From the cell containing the given text, extract its center point as [x, y] coordinate. 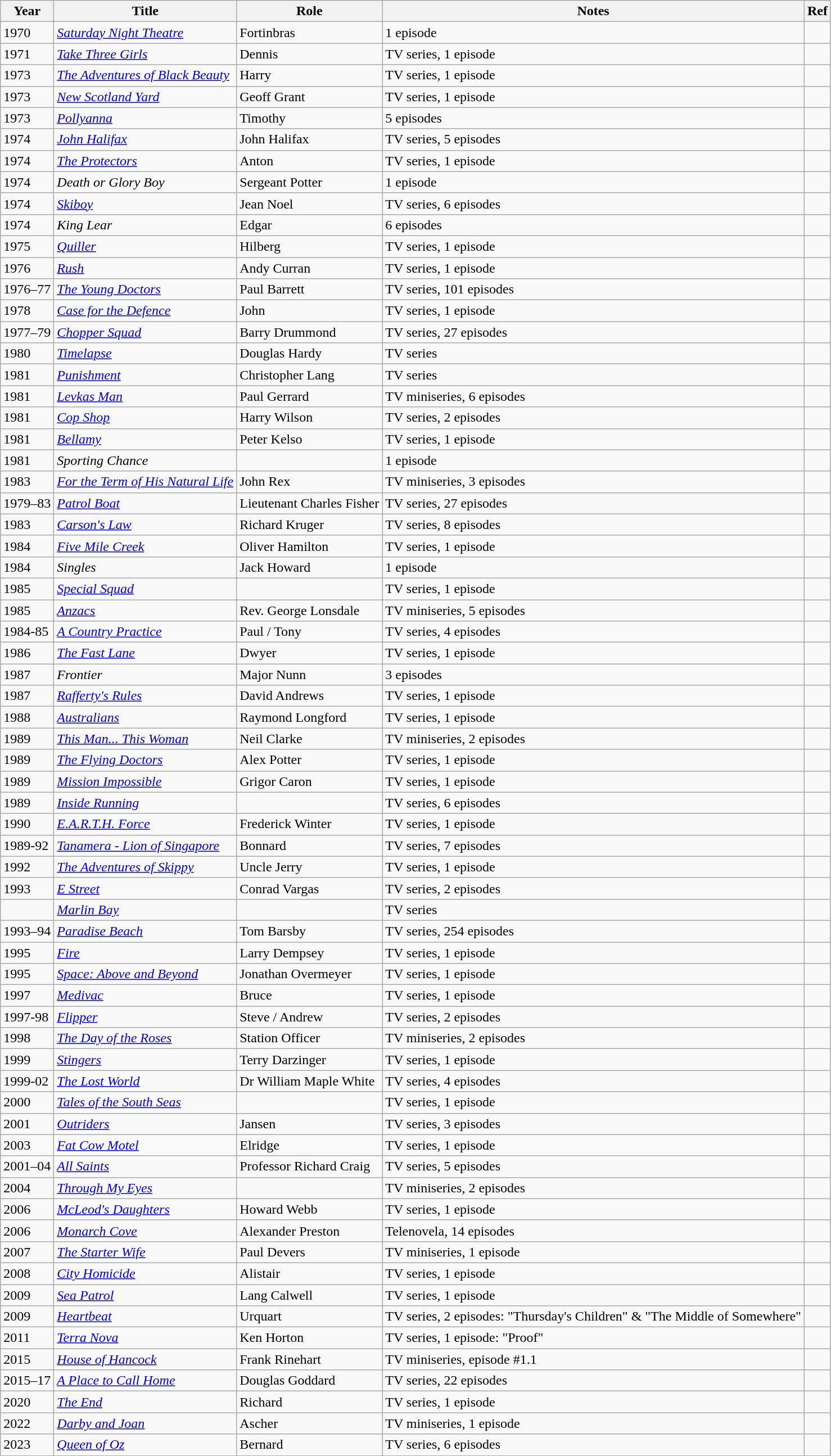
Heartbeat [145, 1317]
Larry Dempsey [309, 953]
Rush [145, 268]
Five Mile Creek [145, 546]
Saturday Night Theatre [145, 33]
Alistair [309, 1273]
The End [145, 1402]
1975 [27, 246]
2008 [27, 1273]
Professor Richard Craig [309, 1166]
Bernard [309, 1445]
Jean Noel [309, 204]
Tanamera - Lion of Singapore [145, 845]
Skiboy [145, 204]
Raymond Longford [309, 717]
TV series, 1 episode: "Proof" [594, 1338]
Telenovela, 14 episodes [594, 1231]
A Place to Call Home [145, 1381]
1999 [27, 1060]
Douglas Hardy [309, 354]
3 episodes [594, 675]
Patrol Boat [145, 503]
Sea Patrol [145, 1295]
Major Nunn [309, 675]
Rev. George Lonsdale [309, 610]
Medivac [145, 996]
John [309, 311]
2023 [27, 1445]
6 episodes [594, 225]
2020 [27, 1402]
John Rex [309, 482]
Notes [594, 11]
1980 [27, 354]
Paul Devers [309, 1252]
For the Term of His Natural Life [145, 482]
House of Hancock [145, 1359]
Monarch Cove [145, 1231]
Queen of Oz [145, 1445]
Death or Glory Boy [145, 182]
Sporting Chance [145, 460]
Terry Darzinger [309, 1060]
Paradise Beach [145, 931]
1984-85 [27, 632]
Ken Horton [309, 1338]
2015–17 [27, 1381]
Lang Calwell [309, 1295]
Darby and Joan [145, 1423]
Special Squad [145, 589]
1977–79 [27, 332]
1997 [27, 996]
1999-02 [27, 1081]
The Young Doctors [145, 290]
David Andrews [309, 696]
Bellamy [145, 439]
Paul Gerrard [309, 396]
New Scotland Yard [145, 97]
1993 [27, 888]
2001–04 [27, 1166]
Space: Above and Beyond [145, 974]
Harry Wilson [309, 418]
This Man... This Woman [145, 739]
Alexander Preston [309, 1231]
2011 [27, 1338]
1989-92 [27, 845]
1978 [27, 311]
Steve / Andrew [309, 1017]
1993–94 [27, 931]
Chopper Squad [145, 332]
Through My Eyes [145, 1188]
Frank Rinehart [309, 1359]
2015 [27, 1359]
Frontier [145, 675]
Alex Potter [309, 760]
Terra Nova [145, 1338]
Take Three Girls [145, 54]
Timelapse [145, 354]
Andy Curran [309, 268]
Geoff Grant [309, 97]
The Fast Lane [145, 653]
Christopher Lang [309, 375]
TV miniseries, 5 episodes [594, 610]
Jansen [309, 1124]
The Adventures of Black Beauty [145, 75]
Rafferty's Rules [145, 696]
Cop Shop [145, 418]
Bonnard [309, 845]
Paul Barrett [309, 290]
Inside Running [145, 803]
TV series, 101 episodes [594, 290]
Station Officer [309, 1038]
King Lear [145, 225]
Dennis [309, 54]
Grigor Caron [309, 781]
1988 [27, 717]
Elridge [309, 1145]
Australians [145, 717]
Fat Cow Motel [145, 1145]
The Starter Wife [145, 1252]
City Homicide [145, 1273]
TV miniseries, 3 episodes [594, 482]
Howard Webb [309, 1209]
Punishment [145, 375]
1971 [27, 54]
2004 [27, 1188]
Carson's Law [145, 524]
Frederick Winter [309, 824]
1970 [27, 33]
Ref [818, 11]
2001 [27, 1124]
The Protectors [145, 161]
Singles [145, 567]
Jonathan Overmeyer [309, 974]
Oliver Hamilton [309, 546]
Peter Kelso [309, 439]
Dr William Maple White [309, 1081]
Harry [309, 75]
Title [145, 11]
Anzacs [145, 610]
1992 [27, 867]
TV series, 2 episodes: "Thursday's Children" & "The Middle of Somewhere" [594, 1317]
Douglas Goddard [309, 1381]
Quiller [145, 246]
Tales of the South Seas [145, 1102]
Anton [309, 161]
The Lost World [145, 1081]
Mission Impossible [145, 781]
Fire [145, 953]
TV series, 254 episodes [594, 931]
Pollyanna [145, 118]
TV series, 22 episodes [594, 1381]
Levkas Man [145, 396]
Marlin Bay [145, 910]
A Country Practice [145, 632]
The Day of the Roses [145, 1038]
1998 [27, 1038]
Richard Kruger [309, 524]
TV series, 8 episodes [594, 524]
Barry Drummond [309, 332]
Year [27, 11]
TV miniseries, 6 episodes [594, 396]
E.A.R.T.H. Force [145, 824]
Stingers [145, 1060]
Neil Clarke [309, 739]
Fortinbras [309, 33]
Conrad Vargas [309, 888]
Urquart [309, 1317]
The Flying Doctors [145, 760]
Timothy [309, 118]
Sergeant Potter [309, 182]
1990 [27, 824]
Jack Howard [309, 567]
McLeod's Daughters [145, 1209]
2007 [27, 1252]
Richard [309, 1402]
The Adventures of Skippy [145, 867]
Uncle Jerry [309, 867]
TV series, 3 episodes [594, 1124]
Lieutenant Charles Fisher [309, 503]
2022 [27, 1423]
Paul / Tony [309, 632]
2000 [27, 1102]
5 episodes [594, 118]
TV series, 7 episodes [594, 845]
E Street [145, 888]
Tom Barsby [309, 931]
Hilberg [309, 246]
TV miniseries, episode #1.1 [594, 1359]
Case for the Defence [145, 311]
All Saints [145, 1166]
Flipper [145, 1017]
1976–77 [27, 290]
1986 [27, 653]
1979–83 [27, 503]
Bruce [309, 996]
Outriders [145, 1124]
2003 [27, 1145]
1997-98 [27, 1017]
Role [309, 11]
Edgar [309, 225]
Ascher [309, 1423]
Dwyer [309, 653]
1976 [27, 268]
